Search for the cell housing the specified text and yield its (X, Y) center coordinate. 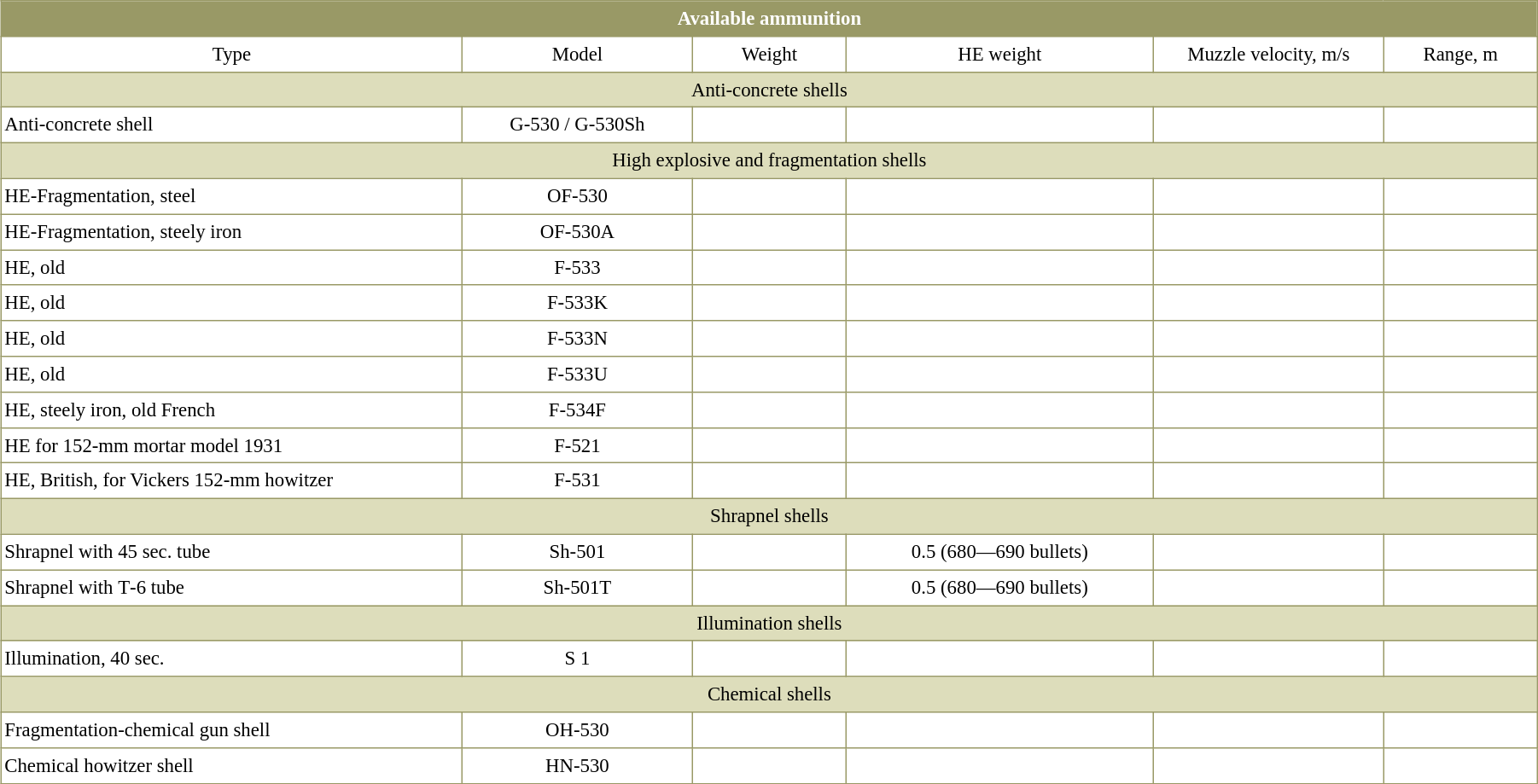
Model (577, 54)
Chemical howitzer shell (232, 765)
F-531 (577, 481)
Shrapnel with 45 sec. tube (232, 552)
S 1 (577, 659)
Chemical shells (770, 694)
Fragmentation-chemical gun shell (232, 730)
High explosive and fragmentation shells (770, 161)
HE-Fragmentation, steel (232, 196)
Anti-concrete shells (770, 90)
Shrapnel with Т-6 tube (232, 588)
HE-Fragmentation, steely iron (232, 232)
G-530 / G-530Sh (577, 125)
Range, m (1460, 54)
F-533U (577, 375)
Type (232, 54)
Muzzle velocity, m/s (1268, 54)
Sh-501 (577, 552)
OF-530A (577, 232)
OH-530 (577, 730)
Sh-501T (577, 588)
Shrapnel shells (770, 516)
F-533 (577, 268)
F-521 (577, 445)
Anti-concrete shell (232, 125)
Available ammunition (770, 19)
F-533N (577, 339)
F-533K (577, 303)
Weight (769, 54)
HE weight (999, 54)
HE for 152-mm mortar model 1931 (232, 445)
HE, British, for Vickers 152-mm howitzer (232, 481)
HN-530 (577, 765)
Illumination shells (770, 624)
HE, steely iron, old French (232, 409)
Illumination, 40 sec. (232, 659)
OF-530 (577, 196)
F-534F (577, 409)
